Output the [X, Y] coordinate of the center of the cell containing the given text.  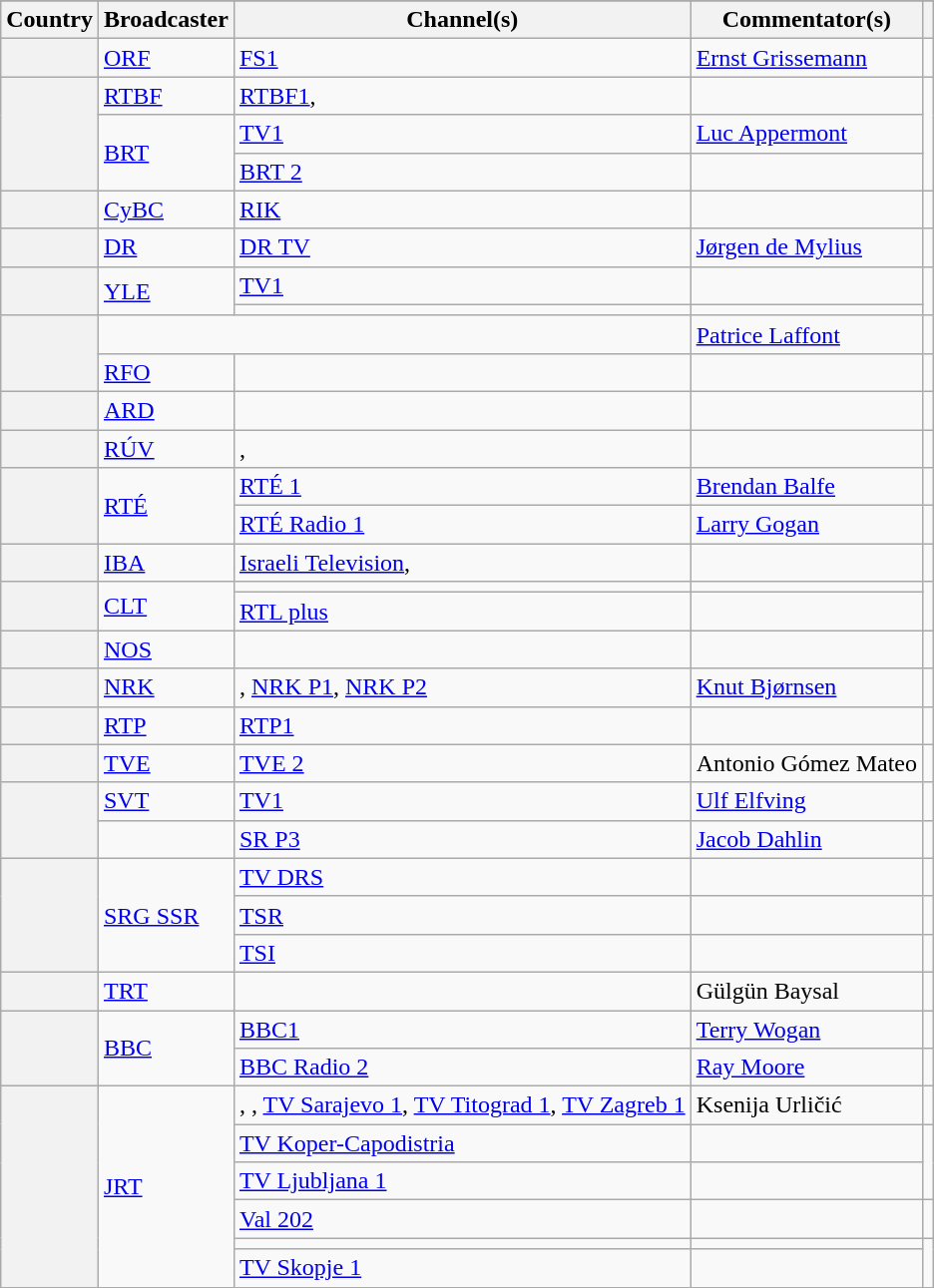
NRK [166, 687]
Brendan Balfe [806, 487]
Ksenija Urličić [806, 1105]
YLE [166, 291]
, , TV Sarajevo 1, TV Titograd 1, TV Zagreb 1 [462, 1105]
JRT [166, 1187]
DR [166, 247]
Jørgen de Mylius [806, 247]
Ulf Elfving [806, 801]
FS1 [462, 58]
, [462, 448]
BBC1 [462, 1029]
RÚV [166, 448]
BBC Radio 2 [462, 1068]
RTBF [166, 96]
TVE 2 [462, 763]
RTP1 [462, 725]
CyBC [166, 210]
RTL plus [462, 612]
Knut Bjørnsen [806, 687]
Ray Moore [806, 1068]
TRT [166, 991]
SRG SSR [166, 915]
Terry Wogan [806, 1029]
Patrice Laffont [806, 334]
TVE [166, 763]
ORF [166, 58]
RIK [462, 210]
SR P3 [462, 839]
Antonio Gómez Mateo [806, 763]
Val 202 [462, 1219]
RTÉ [166, 506]
Larry Gogan [806, 525]
BBC [166, 1048]
DR TV [462, 247]
IBA [166, 563]
Jacob Dahlin [806, 839]
TV DRS [462, 877]
CLT [166, 607]
TV Ljubljana 1 [462, 1181]
BRT 2 [462, 172]
Luc Appermont [806, 134]
Ernst Grissemann [806, 58]
TV Skopje 1 [462, 1268]
Commentator(s) [806, 20]
RTÉ Radio 1 [462, 525]
SVT [166, 801]
Broadcaster [166, 20]
Channel(s) [462, 20]
RTP [166, 725]
Country [50, 20]
TSI [462, 953]
BRT [166, 153]
TV Koper-Capodistria [462, 1143]
, NRK P1, NRK P2 [462, 687]
TSR [462, 915]
RTBF1, [462, 96]
NOS [166, 649]
Israeli Television, [462, 563]
Gülgün Baysal [806, 991]
RTÉ 1 [462, 487]
RFO [166, 372]
ARD [166, 410]
